For the text-containing cell, return its midpoint in (x, y) coordinate format. 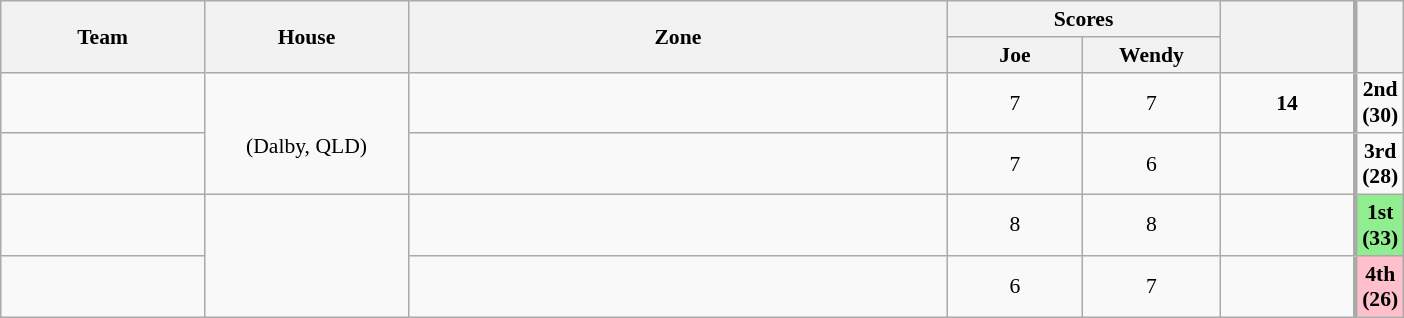
(Dalby, QLD) (306, 133)
Zone (678, 36)
Wendy (1152, 55)
14 (1288, 102)
1st (33) (1380, 226)
Scores (1084, 19)
4th (26) (1380, 286)
House (306, 36)
Team (103, 36)
Joe (1015, 55)
3rd (28) (1380, 164)
2nd (30) (1380, 102)
